Find where the given text appears and provide that cell's center as (X, Y) coordinate. 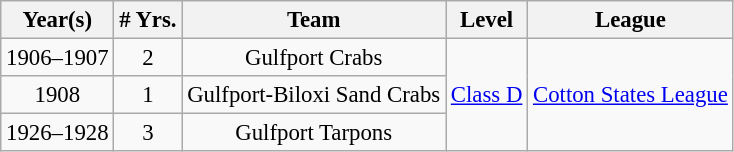
# Yrs. (148, 20)
Year(s) (58, 20)
1906–1907 (58, 58)
Team (314, 20)
Cotton States League (630, 96)
League (630, 20)
3 (148, 133)
1926–1928 (58, 133)
Level (487, 20)
1 (148, 95)
Class D (487, 96)
Gulfport Crabs (314, 58)
1908 (58, 95)
Gulfport-Biloxi Sand Crabs (314, 95)
2 (148, 58)
Gulfport Tarpons (314, 133)
